For the text-containing cell, return its midpoint in (X, Y) coordinate format. 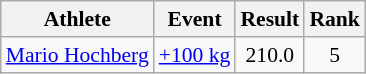
Rank (334, 19)
Result (270, 19)
Athlete (78, 19)
+100 kg (195, 55)
210.0 (270, 55)
Mario Hochberg (78, 55)
5 (334, 55)
Event (195, 19)
